Locate the cell with the specified text and output its [x, y] center coordinate. 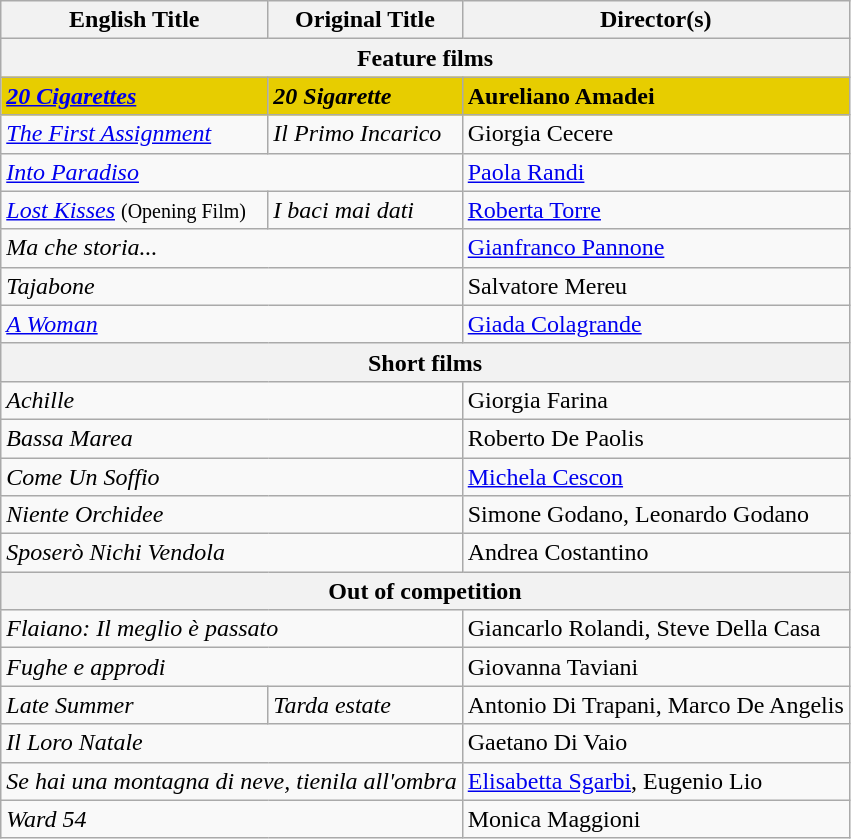
Il Primo Incarico [365, 134]
Short films [426, 362]
Achille [232, 400]
Bassa Marea [232, 438]
Ma che storia... [232, 248]
Se hai una montagna di neve, tienila all'ombra [232, 781]
English Title [134, 20]
Late Summer [134, 705]
Into Paradiso [232, 172]
Giancarlo Rolandi, Steve Della Casa [656, 629]
Out of competition [426, 591]
20 Cigarettes [134, 96]
Gianfranco Pannone [656, 248]
Elisabetta Sgarbi, Eugenio Lio [656, 781]
Sposerò Nichi Vendola [232, 553]
Roberta Torre [656, 210]
Simone Godano, Leonardo Godano [656, 515]
Niente Orchidee [232, 515]
Feature films [426, 58]
Original Title [365, 20]
Director(s) [656, 20]
Monica Maggioni [656, 819]
Come Un Soffio [232, 477]
Antonio Di Trapani, Marco De Angelis [656, 705]
Tajabone [232, 286]
Il Loro Natale [232, 743]
Giovanna Taviani [656, 667]
Paola Randi [656, 172]
Michela Cescon [656, 477]
Giorgia Farina [656, 400]
The First Assignment [134, 134]
Fughe e approdi [232, 667]
Aureliano Amadei [656, 96]
Flaiano: Il meglio è passato [232, 629]
Salvatore Mereu [656, 286]
Lost Kisses (Opening Film) [134, 210]
Giorgia Cecere [656, 134]
Ward 54 [232, 819]
A Woman [232, 324]
Roberto De Paolis [656, 438]
Giada Colagrande [656, 324]
Tarda estate [365, 705]
Gaetano Di Vaio [656, 743]
Andrea Costantino [656, 553]
20 Sigarette [365, 96]
I baci mai dati [365, 210]
